From the cell containing the given text, extract its center point as (x, y) coordinate. 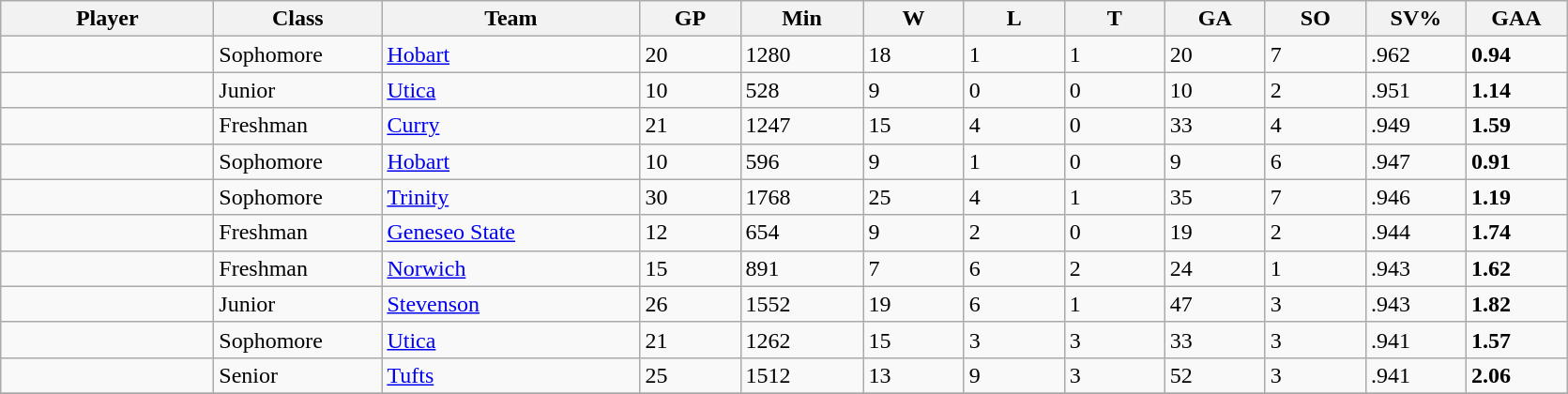
1512 (801, 375)
1552 (801, 304)
W (914, 19)
.951 (1415, 90)
1.19 (1516, 197)
1.62 (1516, 268)
1.59 (1516, 126)
0.91 (1516, 161)
13 (914, 375)
1.14 (1516, 90)
T (1115, 19)
SO (1316, 19)
L (1013, 19)
GAA (1516, 19)
0.94 (1516, 54)
1262 (801, 340)
Geneseo State (510, 233)
52 (1214, 375)
596 (801, 161)
Curry (510, 126)
Tufts (510, 375)
Min (801, 19)
528 (801, 90)
Player (107, 19)
Trinity (510, 197)
12 (691, 233)
.962 (1415, 54)
2.06 (1516, 375)
891 (801, 268)
Class (298, 19)
18 (914, 54)
.946 (1415, 197)
1.74 (1516, 233)
1.82 (1516, 304)
47 (1214, 304)
1768 (801, 197)
GP (691, 19)
Stevenson (510, 304)
654 (801, 233)
GA (1214, 19)
Senior (298, 375)
SV% (1415, 19)
Team (510, 19)
26 (691, 304)
.949 (1415, 126)
35 (1214, 197)
.947 (1415, 161)
1247 (801, 126)
24 (1214, 268)
30 (691, 197)
.944 (1415, 233)
Norwich (510, 268)
1280 (801, 54)
1.57 (1516, 340)
